Return [x, y] of the center of cell containing provided text 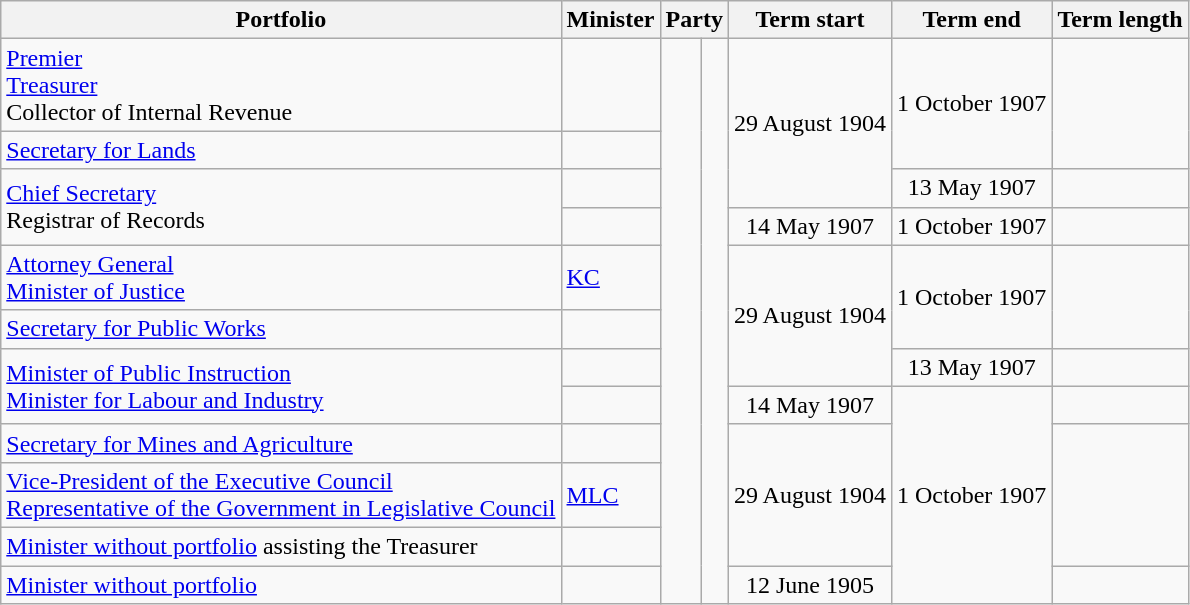
Term end [971, 20]
Term length [1120, 20]
Term start [810, 20]
Minister without portfolio [281, 585]
Minister of Public InstructionMinister for Labour and Industry [281, 386]
Chief SecretaryRegistrar of Records [281, 207]
MLC [610, 494]
12 June 1905 [810, 585]
Attorney GeneralMinister of Justice [281, 278]
Vice-President of the Executive CouncilRepresentative of the Government in Legislative Council [281, 494]
KC [610, 278]
PremierTreasurerCollector of Internal Revenue [281, 85]
Secretary for Public Works [281, 329]
Secretary for Lands [281, 150]
Portfolio [281, 20]
Minister [610, 20]
Party [694, 20]
Minister without portfolio assisting the Treasurer [281, 546]
Secretary for Mines and Agriculture [281, 443]
